Pinpoint the cell where the given text exists, returning its [X, Y] midpoint coordinate. 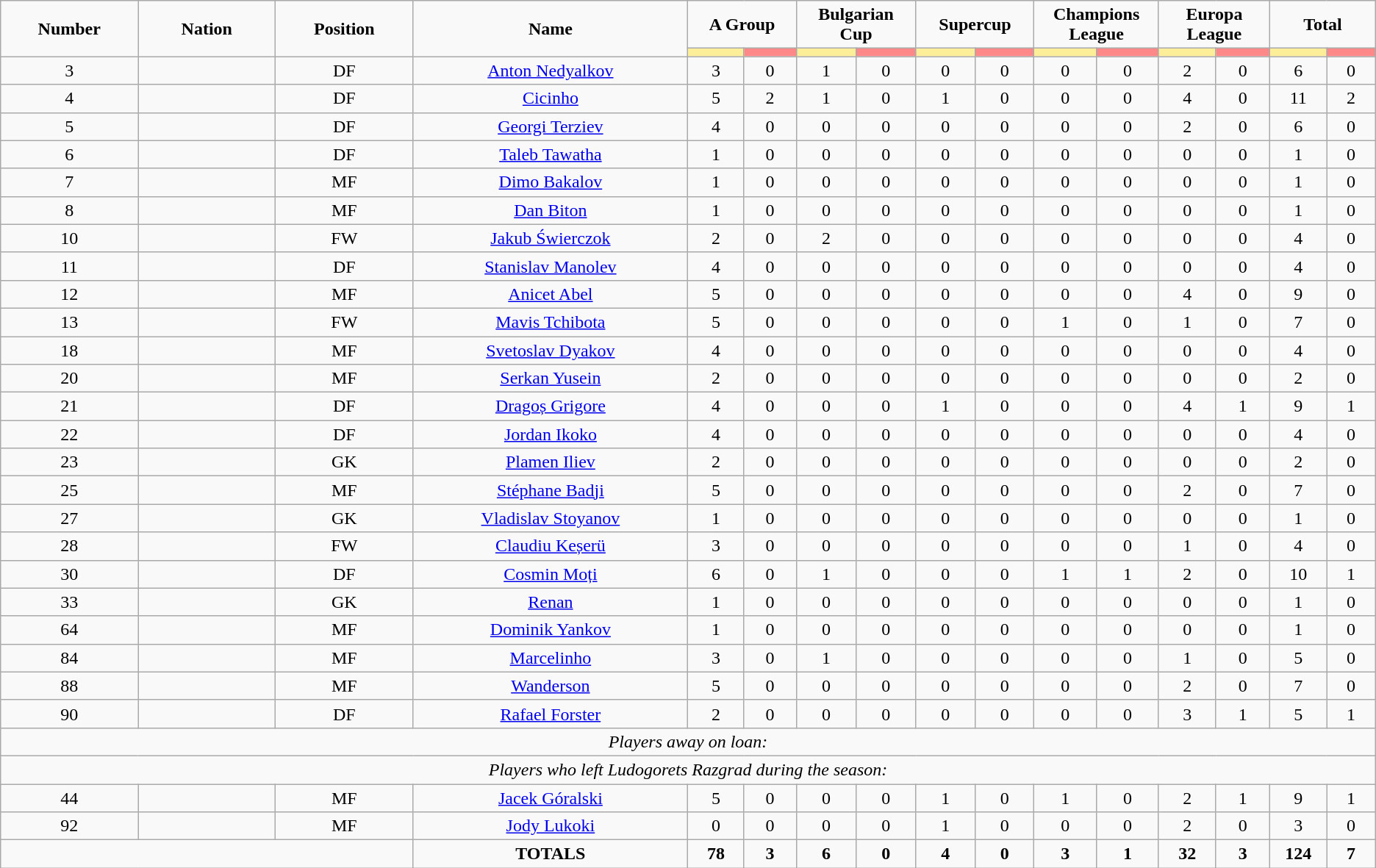
23 [69, 462]
Dragoș Grigore [551, 406]
18 [69, 351]
92 [69, 826]
Jacek Góralski [551, 797]
Stéphane Badji [551, 490]
12 [69, 294]
20 [69, 379]
Mavis Tchibota [551, 322]
Serkan Yusein [551, 379]
Nation [207, 29]
Dimo Bakalov [551, 182]
Cosmin Moți [551, 574]
Cicinho [551, 98]
Wanderson [551, 686]
27 [69, 518]
Svetoslav Dyakov [551, 351]
Dan Biton [551, 210]
Players away on loan: [688, 742]
Number [69, 29]
Georgi Terziev [551, 126]
124 [1298, 854]
22 [69, 434]
25 [69, 490]
TOTALS [551, 854]
Bulgarian Cup [856, 25]
Dominik Yankov [551, 630]
Taleb Tawatha [551, 154]
Position [344, 29]
Supercup [975, 25]
Champions League [1097, 25]
Anton Nedyalkov [551, 71]
Jody Lukoki [551, 826]
8 [69, 210]
Vladislav Stoyanov [551, 518]
44 [69, 797]
Claudiu Keșerü [551, 546]
32 [1187, 854]
84 [69, 658]
Stanislav Manolev [551, 266]
13 [69, 322]
Jordan Ikoko [551, 434]
Total [1323, 25]
Anicet Abel [551, 294]
Players who left Ludogorets Razgrad during the season: [688, 770]
64 [69, 630]
21 [69, 406]
Plamen Iliev [551, 462]
Marcelinho [551, 658]
30 [69, 574]
90 [69, 714]
33 [69, 602]
Renan [551, 602]
78 [716, 854]
Europa League [1214, 25]
A Group [742, 25]
88 [69, 686]
Name [551, 29]
28 [69, 546]
Jakub Świerczok [551, 238]
Rafael Forster [551, 714]
